Return the [X, Y] coordinate for the center point of the cell that contains the specified text.  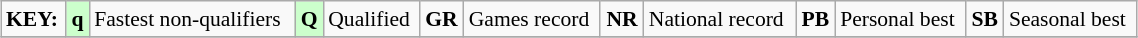
q [78, 19]
PB [816, 19]
GR [442, 19]
Q [309, 19]
NR [622, 19]
Games record [532, 19]
KEY: [34, 19]
Qualified [371, 19]
Seasonal best [1070, 19]
Fastest non-qualifiers [192, 19]
SB [985, 19]
Personal best [900, 19]
National record [720, 19]
